Scan for the cell matching the given text and deliver its [X, Y] coordinate at center. 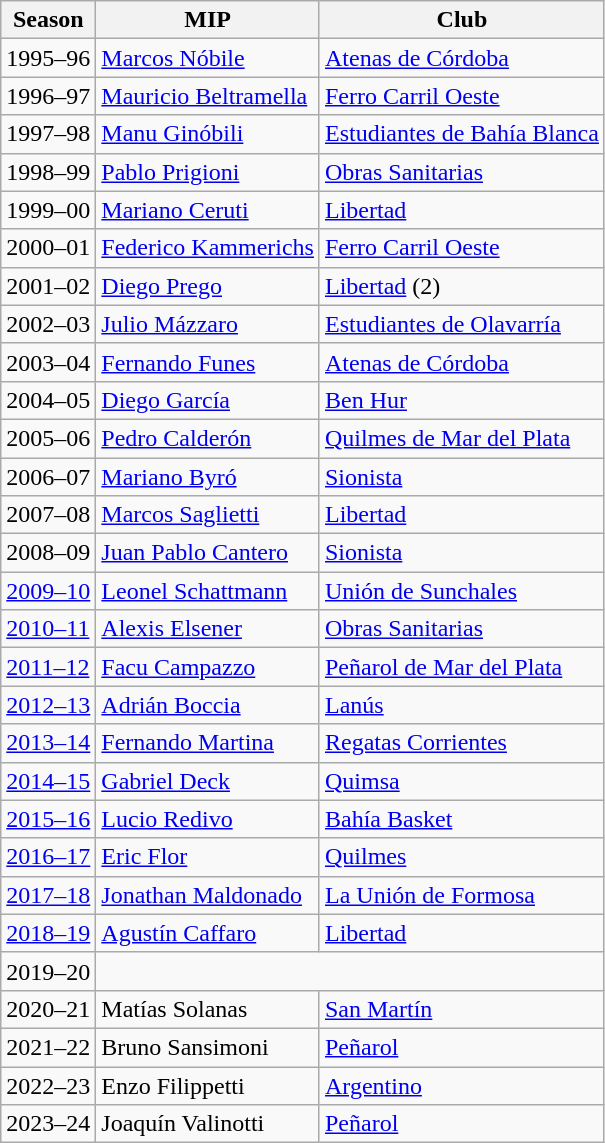
Unión de Sunchales [462, 591]
Adrián Boccia [208, 705]
2003–04 [48, 362]
2005–06 [48, 438]
Marcos Nóbile [208, 58]
La Unión de Formosa [462, 895]
Lanús [462, 705]
Federico Kammerichs [208, 248]
2011–12 [48, 667]
2022–23 [48, 1085]
Club [462, 20]
Fernando Martina [208, 743]
2000–01 [48, 248]
2023–24 [48, 1124]
Quimsa [462, 781]
2019–20 [48, 971]
Libertad (2) [462, 286]
2013–14 [48, 743]
Argentino [462, 1085]
2012–13 [48, 705]
2008–09 [48, 553]
Peñarol de Mar del Plata [462, 667]
2020–21 [48, 1009]
Juan Pablo Cantero [208, 553]
Facu Campazzo [208, 667]
Fernando Funes [208, 362]
San Martín [462, 1009]
2006–07 [48, 477]
Marcos Saglietti [208, 515]
2016–17 [48, 857]
Diego Prego [208, 286]
Jonathan Maldonado [208, 895]
Quilmes [462, 857]
Leonel Schattmann [208, 591]
2014–15 [48, 781]
2018–19 [48, 933]
Pablo Prigioni [208, 172]
2010–11 [48, 629]
Agustín Caffaro [208, 933]
2009–10 [48, 591]
Quilmes de Mar del Plata [462, 438]
Eric Flor [208, 857]
Diego García [208, 400]
1996–97 [48, 96]
Mauricio Beltramella [208, 96]
Regatas Corrientes [462, 743]
Alexis Elsener [208, 629]
Gabriel Deck [208, 781]
2007–08 [48, 515]
Ben Hur [462, 400]
Matías Solanas [208, 1009]
Julio Mázzaro [208, 324]
1999–00 [48, 210]
Bahía Basket [462, 819]
2017–18 [48, 895]
Season [48, 20]
2021–22 [48, 1047]
Mariano Ceruti [208, 210]
Enzo Filippetti [208, 1085]
MIP [208, 20]
Pedro Calderón [208, 438]
1995–96 [48, 58]
Estudiantes de Bahía Blanca [462, 134]
Lucio Redivo [208, 819]
Manu Ginóbili [208, 134]
2001–02 [48, 286]
Estudiantes de Olavarría [462, 324]
2002–03 [48, 324]
Mariano Byró [208, 477]
1998–99 [48, 172]
Bruno Sansimoni [208, 1047]
2015–16 [48, 819]
Joaquín Valinotti [208, 1124]
1997–98 [48, 134]
2004–05 [48, 400]
